Scan for the cell matching the given text and deliver its [X, Y] coordinate at center. 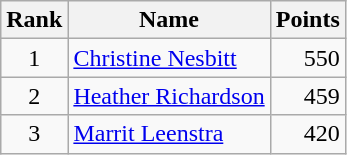
Heather Richardson [169, 96]
1 [34, 58]
420 [308, 134]
Christine Nesbitt [169, 58]
Name [169, 20]
459 [308, 96]
3 [34, 134]
550 [308, 58]
2 [34, 96]
Marrit Leenstra [169, 134]
Points [308, 20]
Rank [34, 20]
